Detect which cell encompasses the target text, then output its [x, y] center coordinate. 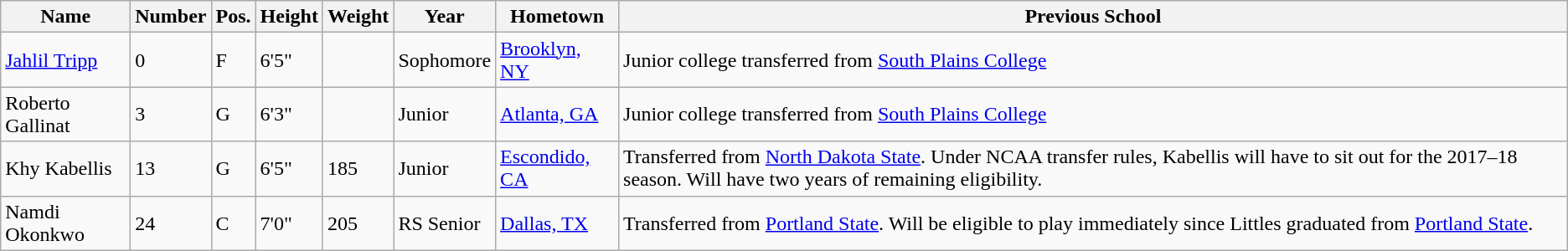
Khy Kabellis [65, 169]
3 [171, 114]
Hometown [558, 17]
13 [171, 169]
6'3" [289, 114]
Previous School [1094, 17]
Roberto Gallinat [65, 114]
24 [171, 223]
0 [171, 60]
7'0" [289, 223]
F [233, 60]
Escondido, CA [558, 169]
Brooklyn, NY [558, 60]
185 [358, 169]
Jahlil Tripp [65, 60]
Transferred from Portland State. Will be eligible to play immediately since Littles graduated from Portland State. [1094, 223]
Dallas, TX [558, 223]
Pos. [233, 17]
Height [289, 17]
Atlanta, GA [558, 114]
205 [358, 223]
Namdi Okonkwo [65, 223]
Number [171, 17]
Sophomore [445, 60]
Weight [358, 17]
RS Senior [445, 223]
Year [445, 17]
C [233, 223]
Name [65, 17]
